Scan for the cell matching the given text and deliver its (x, y) coordinate at center. 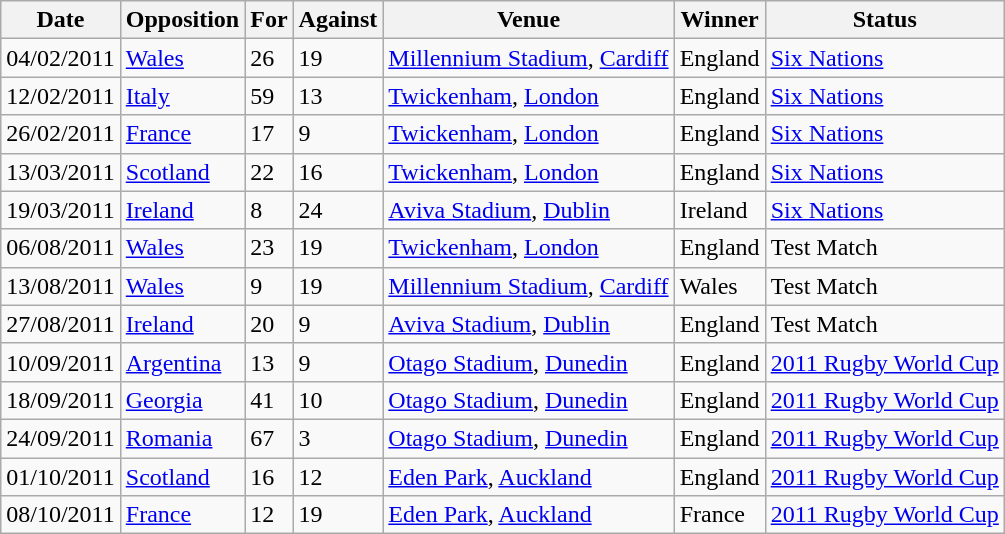
20 (269, 324)
Winner (720, 20)
04/02/2011 (61, 58)
8 (269, 210)
41 (269, 400)
18/09/2011 (61, 400)
Romania (182, 438)
10 (338, 400)
Opposition (182, 20)
Georgia (182, 400)
Venue (528, 20)
Date (61, 20)
22 (269, 172)
01/10/2011 (61, 477)
13/03/2011 (61, 172)
Argentina (182, 362)
Status (884, 20)
67 (269, 438)
27/08/2011 (61, 324)
13/08/2011 (61, 286)
Against (338, 20)
17 (269, 134)
12/02/2011 (61, 96)
08/10/2011 (61, 515)
19/03/2011 (61, 210)
23 (269, 248)
10/09/2011 (61, 362)
26/02/2011 (61, 134)
06/08/2011 (61, 248)
59 (269, 96)
3 (338, 438)
24/09/2011 (61, 438)
26 (269, 58)
Italy (182, 96)
For (269, 20)
24 (338, 210)
